Extract the [x, y] coordinate from the center of the cell holding the provided text.  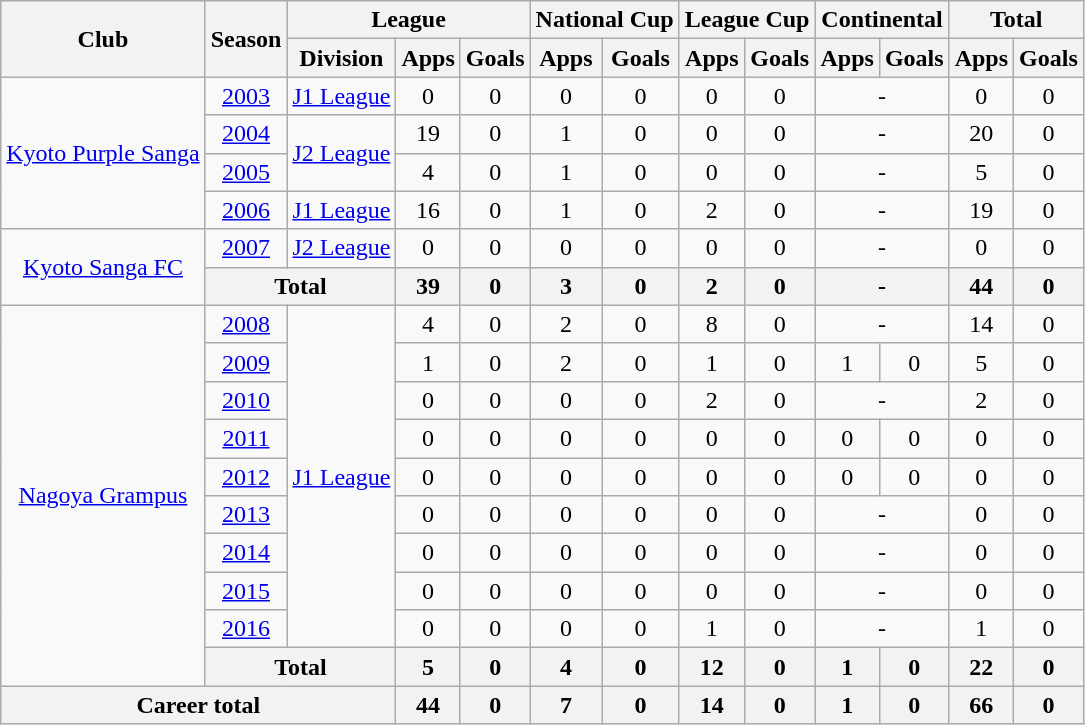
2012 [246, 477]
2005 [246, 172]
2008 [246, 324]
Division [342, 58]
2016 [246, 629]
22 [981, 667]
3 [566, 286]
39 [428, 286]
2003 [246, 96]
16 [428, 210]
Season [246, 39]
National Cup [604, 20]
Kyoto Sanga FC [103, 267]
2004 [246, 134]
2013 [246, 515]
League Cup [747, 20]
20 [981, 134]
8 [712, 324]
League [408, 20]
12 [712, 667]
2007 [246, 248]
2011 [246, 438]
2010 [246, 400]
Continental [882, 20]
Club [103, 39]
Kyoto Purple Sanga [103, 153]
2009 [246, 362]
7 [566, 705]
2015 [246, 591]
66 [981, 705]
2006 [246, 210]
Nagoya Grampus [103, 496]
Career total [198, 705]
2014 [246, 553]
